Find where the given text appears and provide that cell's center as [x, y] coordinate. 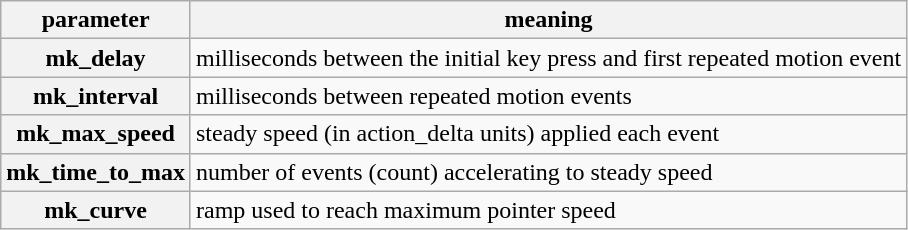
parameter [96, 20]
number of events (count) accelerating to steady speed [548, 172]
steady speed (in action_delta units) applied each event [548, 134]
mk_interval [96, 96]
mk_curve [96, 210]
mk_time_to_max [96, 172]
mk_delay [96, 58]
milliseconds between the initial key press and first repeated motion event [548, 58]
mk_max_speed [96, 134]
meaning [548, 20]
milliseconds between repeated motion events [548, 96]
ramp used to reach maximum pointer speed [548, 210]
